Provide the [X, Y] coordinate of the cell's center where the given text is located.  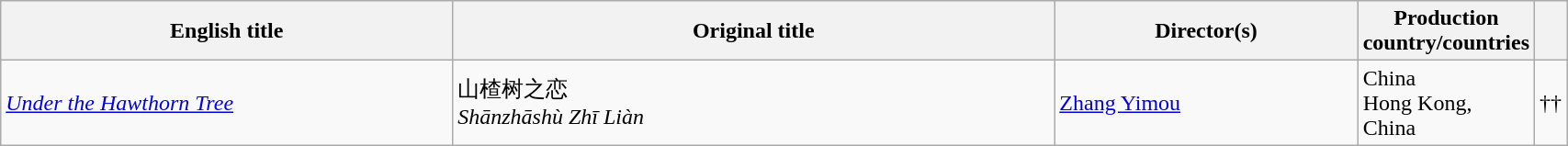
山楂树之恋Shānzhāshù Zhī Liàn [753, 103]
†† [1551, 103]
Production country/countries [1446, 31]
Under the Hawthorn Tree [227, 103]
Director(s) [1206, 31]
ChinaHong Kong, China [1446, 103]
English title [227, 31]
Zhang Yimou [1206, 103]
Original title [753, 31]
